Return the (x, y) coordinate for the center point of the cell that contains the specified text.  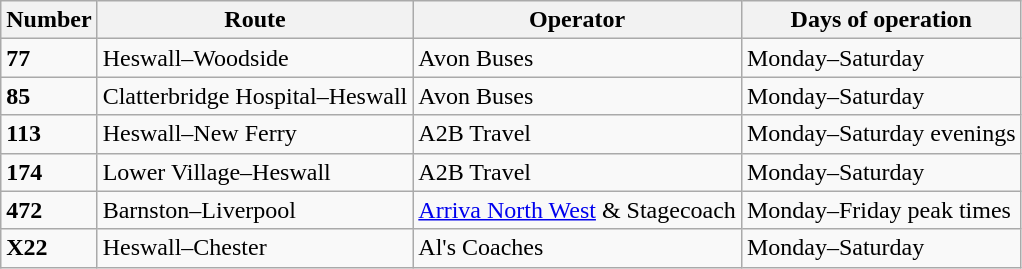
Clatterbridge Hospital–Heswall (255, 96)
174 (49, 172)
Route (255, 20)
Barnston–Liverpool (255, 210)
Days of operation (881, 20)
Monday–Saturday evenings (881, 134)
Heswall–Chester (255, 248)
Arriva North West & Stagecoach (578, 210)
85 (49, 96)
Heswall–Woodside (255, 58)
Al's Coaches (578, 248)
Heswall–New Ferry (255, 134)
Lower Village–Heswall (255, 172)
77 (49, 58)
Monday–Friday peak times (881, 210)
X22 (49, 248)
472 (49, 210)
Operator (578, 20)
Number (49, 20)
113 (49, 134)
